Search for the cell housing the specified text and yield its (x, y) center coordinate. 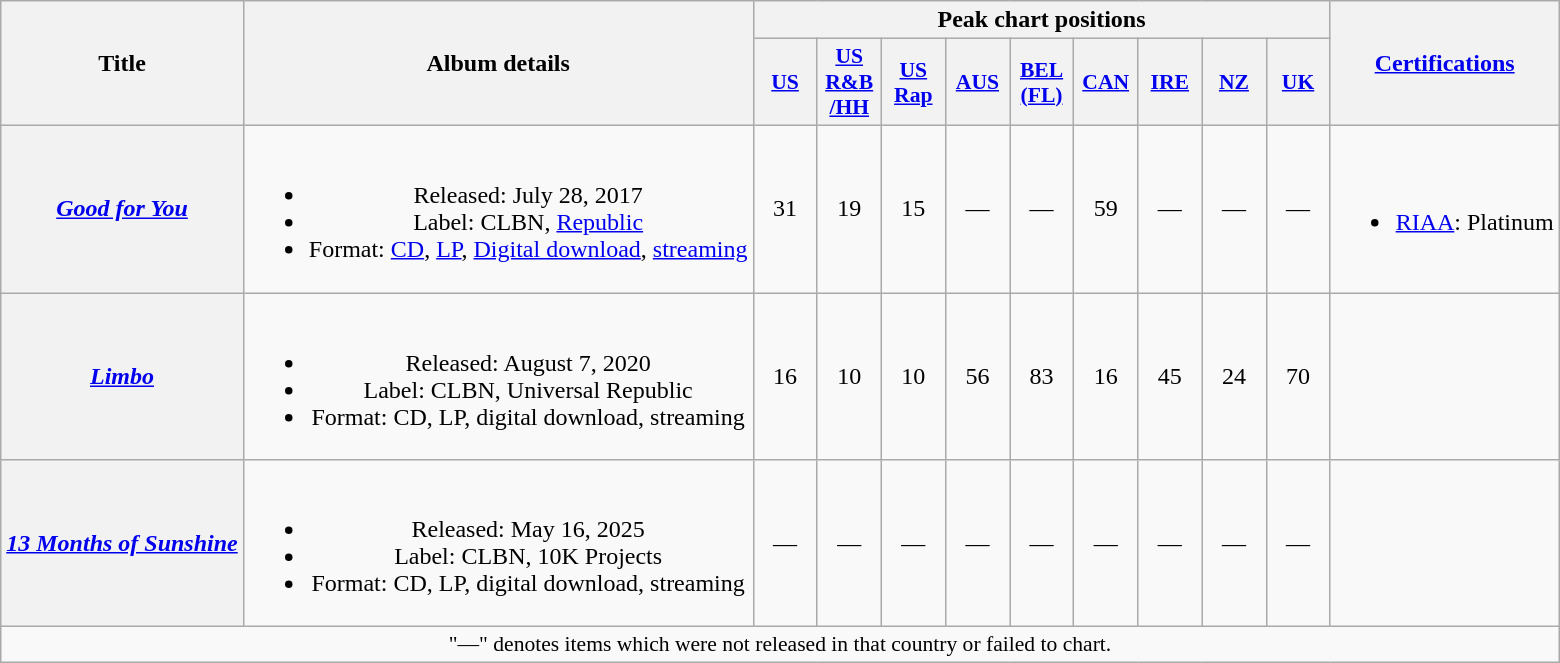
59 (1106, 208)
24 (1234, 376)
AUS (977, 82)
Good for You (122, 208)
"—" denotes items which were not released in that country or failed to chart. (780, 645)
Certifications (1444, 64)
BEL(FL) (1042, 82)
70 (1298, 376)
Album details (498, 64)
US (785, 82)
UK (1298, 82)
Released: August 7, 2020Label: CLBN, Universal RepublicFormat: CD, LP, digital download, streaming (498, 376)
RIAA: Platinum (1444, 208)
NZ (1234, 82)
USR&B/HH (849, 82)
Released: July 28, 2017Label: CLBN, RepublicFormat: CD, LP, Digital download, streaming (498, 208)
31 (785, 208)
19 (849, 208)
Peak chart positions (1042, 20)
Limbo (122, 376)
Title (122, 64)
45 (1170, 376)
IRE (1170, 82)
56 (977, 376)
15 (913, 208)
CAN (1106, 82)
83 (1042, 376)
13 Months of Sunshine (122, 544)
USRap (913, 82)
Released: May 16, 2025Label: CLBN, 10K ProjectsFormat: CD, LP, digital download, streaming (498, 544)
